Find where the given text appears and provide that cell's center as (X, Y) coordinate. 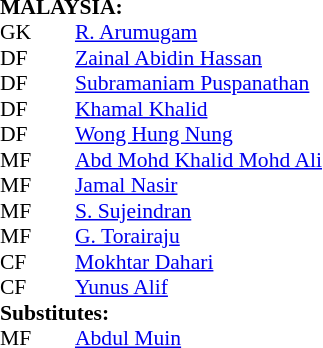
Substitutes: (161, 313)
Khamal Khalid (198, 109)
Jamal Nasir (198, 185)
S. Sujeindran (198, 211)
Wong Hung Nung (198, 135)
Abd Mohd Khalid Mohd Ali (198, 160)
Subramaniam Puspanathan (198, 83)
G. Torairaju (198, 237)
GK (19, 33)
R. Arumugam (198, 33)
Mokhtar Dahari (198, 262)
Yunus Alif (198, 287)
Zainal Abidin Hassan (198, 58)
